Find where the given text appears and provide that cell's center as [X, Y] coordinate. 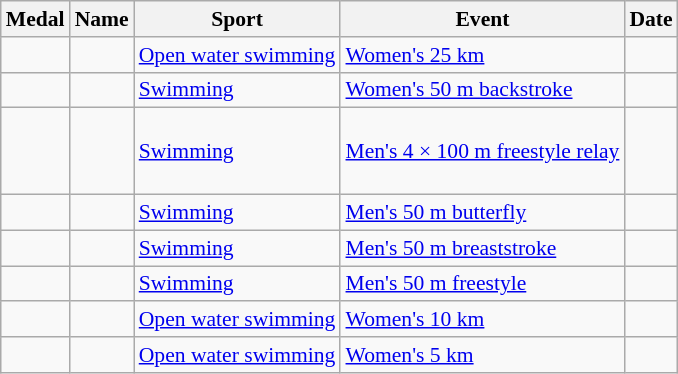
Men's 50 m butterfly [482, 213]
Men's 4 × 100 m freestyle relay [482, 152]
Women's 25 km [482, 55]
Men's 50 m breaststroke [482, 248]
Date [650, 19]
Name [102, 19]
Women's 5 km [482, 355]
Event [482, 19]
Men's 50 m freestyle [482, 284]
Medal [36, 19]
Sport [238, 19]
Women's 10 km [482, 320]
Women's 50 m backstroke [482, 90]
